Provide the (x, y) coordinate of the cell's center where the given text is located.  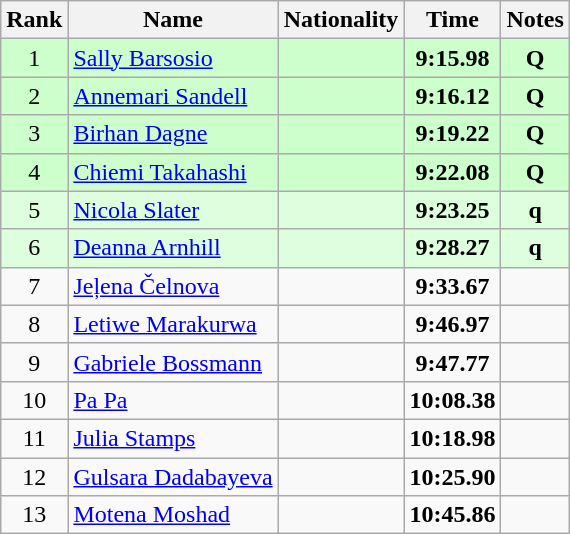
Nationality (341, 20)
10:18.98 (452, 438)
12 (34, 477)
Gulsara Dadabayeva (173, 477)
9:16.12 (452, 96)
Julia Stamps (173, 438)
Notes (535, 20)
5 (34, 210)
Annemari Sandell (173, 96)
10 (34, 400)
2 (34, 96)
9:23.25 (452, 210)
Birhan Dagne (173, 134)
9:22.08 (452, 172)
Chiemi Takahashi (173, 172)
Sally Barsosio (173, 58)
1 (34, 58)
9:19.22 (452, 134)
11 (34, 438)
3 (34, 134)
4 (34, 172)
Jeļena Čelnova (173, 286)
Rank (34, 20)
8 (34, 324)
Pa Pa (173, 400)
9:28.27 (452, 248)
7 (34, 286)
6 (34, 248)
9:47.77 (452, 362)
13 (34, 515)
Gabriele Bossmann (173, 362)
Nicola Slater (173, 210)
Letiwe Marakurwa (173, 324)
9:46.97 (452, 324)
10:45.86 (452, 515)
10:25.90 (452, 477)
Deanna Arnhill (173, 248)
Name (173, 20)
Motena Moshad (173, 515)
10:08.38 (452, 400)
Time (452, 20)
9:33.67 (452, 286)
9:15.98 (452, 58)
9 (34, 362)
